From the cell containing the given text, extract its center point as (x, y) coordinate. 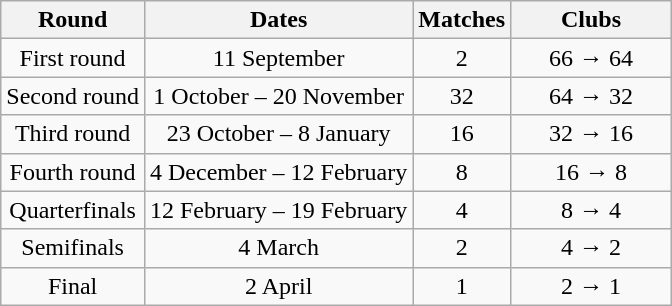
4 → 2 (592, 248)
8 → 4 (592, 210)
2 → 1 (592, 286)
Round (73, 20)
4 (462, 210)
Dates (278, 20)
Final (73, 286)
32 (462, 96)
4 December – 12 February (278, 172)
Semifinals (73, 248)
11 September (278, 58)
Second round (73, 96)
32 → 16 (592, 134)
16 → 8 (592, 172)
Clubs (592, 20)
23 October – 8 January (278, 134)
8 (462, 172)
1 (462, 286)
2 April (278, 286)
12 February – 19 February (278, 210)
Quarterfinals (73, 210)
64 → 32 (592, 96)
Third round (73, 134)
Fourth round (73, 172)
1 October – 20 November (278, 96)
First round (73, 58)
66 → 64 (592, 58)
16 (462, 134)
Matches (462, 20)
4 March (278, 248)
